Find where the given text appears and provide that cell's center as [x, y] coordinate. 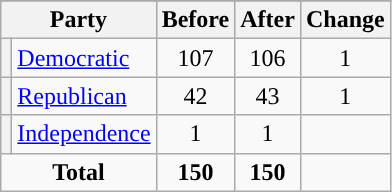
Change [345, 20]
43 [268, 96]
Total [78, 172]
107 [196, 58]
42 [196, 96]
Before [196, 20]
After [268, 20]
Democratic [84, 58]
Republican [84, 96]
106 [268, 58]
Independence [84, 134]
Party [78, 20]
